Find where the given text appears and provide that cell's center as [x, y] coordinate. 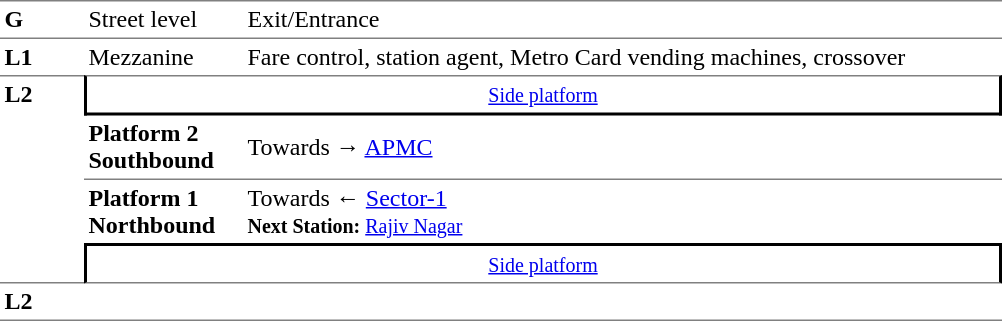
Fare control, station agent, Metro Card vending machines, crossover [622, 57]
L2 [42, 179]
Towards ← Sector-1Next Station: Rajiv Nagar [622, 212]
L1 [42, 57]
G [42, 20]
Platform 1Northbound [164, 212]
Exit/Entrance [622, 20]
Towards → APMC [622, 148]
Street level [164, 20]
Platform 2Southbound [164, 148]
Mezzanine [164, 57]
